Locate the cell with the specified text and output its [x, y] center coordinate. 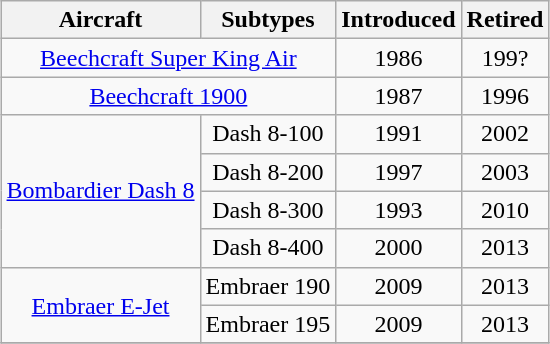
2010 [505, 210]
Dash 8-400 [268, 248]
1991 [398, 134]
1997 [398, 172]
Aircraft [100, 20]
1986 [398, 58]
199? [505, 58]
Embraer E-Jet [100, 305]
Subtypes [268, 20]
Dash 8-100 [268, 134]
Dash 8-200 [268, 172]
Beechcraft Super King Air [168, 58]
Embraer 190 [268, 286]
1993 [398, 210]
Embraer 195 [268, 324]
1987 [398, 96]
2000 [398, 248]
Beechcraft 1900 [168, 96]
Dash 8-300 [268, 210]
Bombardier Dash 8 [100, 191]
1996 [505, 96]
Introduced [398, 20]
2002 [505, 134]
2003 [505, 172]
Retired [505, 20]
